Provide the (X, Y) coordinate of the cell's center where the given text is located.  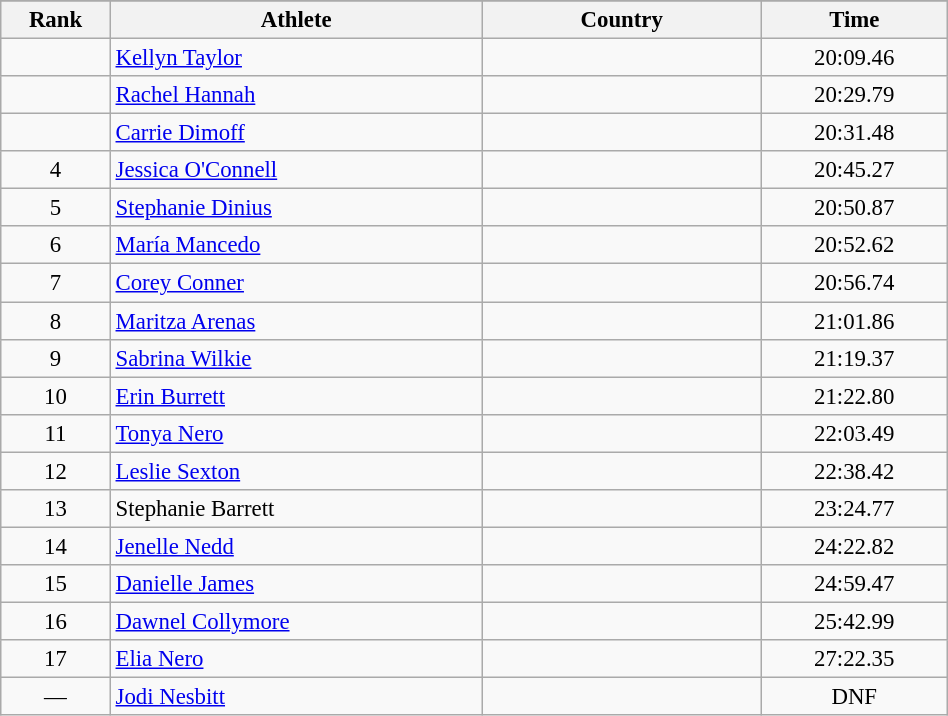
21:01.86 (854, 321)
5 (56, 208)
Jessica O'Connell (296, 170)
María Mancedo (296, 245)
Jodi Nesbitt (296, 697)
20:31.48 (854, 133)
22:03.49 (854, 433)
21:19.37 (854, 358)
6 (56, 245)
27:22.35 (854, 659)
Rank (56, 20)
10 (56, 396)
Stephanie Dinius (296, 208)
Danielle James (296, 584)
Athlete (296, 20)
9 (56, 358)
15 (56, 584)
20:50.87 (854, 208)
Jenelle Nedd (296, 546)
4 (56, 170)
Sabrina Wilkie (296, 358)
— (56, 697)
22:38.42 (854, 471)
Kellyn Taylor (296, 58)
20:09.46 (854, 58)
20:45.27 (854, 170)
21:22.80 (854, 396)
20:56.74 (854, 283)
Stephanie Barrett (296, 509)
Erin Burrett (296, 396)
25:42.99 (854, 621)
14 (56, 546)
Country (622, 20)
Maritza Arenas (296, 321)
Time (854, 20)
12 (56, 471)
24:22.82 (854, 546)
8 (56, 321)
Carrie Dimoff (296, 133)
16 (56, 621)
DNF (854, 697)
7 (56, 283)
20:52.62 (854, 245)
23:24.77 (854, 509)
20:29.79 (854, 95)
Dawnel Collymore (296, 621)
Corey Conner (296, 283)
17 (56, 659)
Leslie Sexton (296, 471)
Elia Nero (296, 659)
Rachel Hannah (296, 95)
11 (56, 433)
Tonya Nero (296, 433)
24:59.47 (854, 584)
13 (56, 509)
